Search for the cell housing the specified text and yield its [x, y] center coordinate. 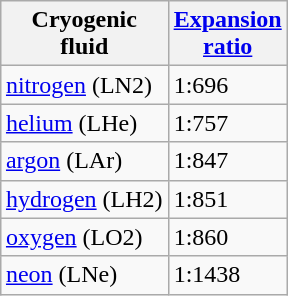
1:696 [228, 85]
1:847 [228, 161]
argon (LAr) [84, 161]
1:757 [228, 123]
helium (LHe) [84, 123]
hydrogen (LH2) [84, 199]
1:851 [228, 199]
nitrogen (LN2) [84, 85]
oxygen (LO2) [84, 237]
Cryogenicfluid [84, 34]
1:1438 [228, 275]
1:860 [228, 237]
neon (LNe) [84, 275]
Expansionratio [228, 34]
